Pinpoint the cell where the given text exists, returning its (X, Y) midpoint coordinate. 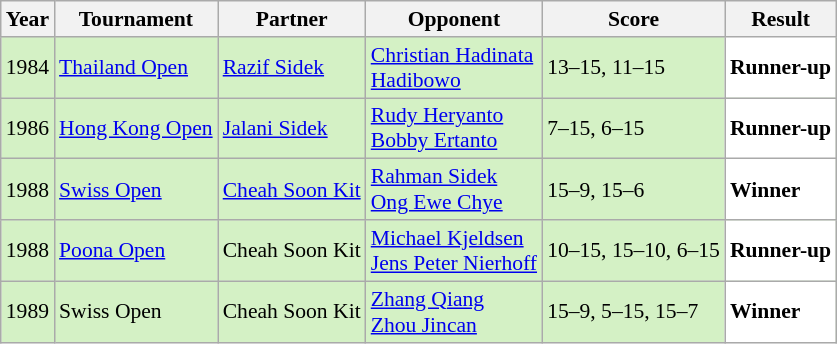
10–15, 15–10, 6–15 (634, 250)
Year (28, 19)
Christian Hadinata Hadibowo (454, 68)
Michael Kjeldsen Jens Peter Nierhoff (454, 250)
13–15, 11–15 (634, 68)
Jalani Sidek (292, 128)
Tournament (136, 19)
Partner (292, 19)
Thailand Open (136, 68)
Hong Kong Open (136, 128)
1989 (28, 312)
Rahman Sidek Ong Ewe Chye (454, 190)
15–9, 5–15, 15–7 (634, 312)
Poona Open (136, 250)
1986 (28, 128)
1984 (28, 68)
Opponent (454, 19)
Razif Sidek (292, 68)
Zhang Qiang Zhou Jincan (454, 312)
Rudy Heryanto Bobby Ertanto (454, 128)
Result (780, 19)
Score (634, 19)
15–9, 15–6 (634, 190)
7–15, 6–15 (634, 128)
